Find where the given text appears and provide that cell's center as (X, Y) coordinate. 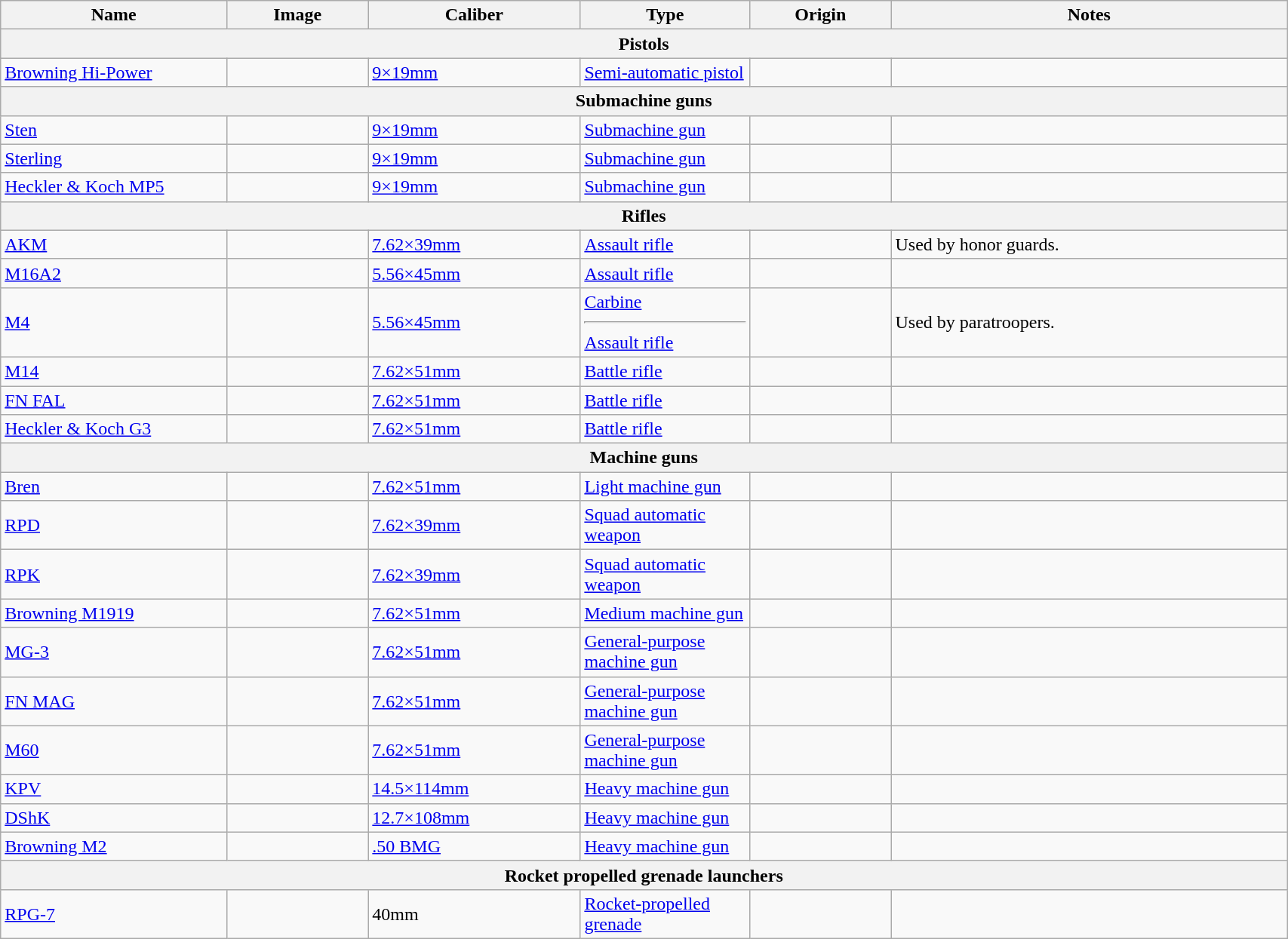
M4 (114, 322)
Semi-automatic pistol (666, 72)
Caliber (474, 15)
Heckler & Koch G3 (114, 429)
Heckler & Koch MP5 (114, 187)
Browning M1919 (114, 613)
12.7×108mm (474, 818)
Browning Hi-Power (114, 72)
CarbineAssault rifle (666, 322)
Origin (821, 15)
DShK (114, 818)
MG-3 (114, 652)
M16A2 (114, 273)
Medium machine gun (666, 613)
FN MAG (114, 701)
Rocket propelled grenade launchers (644, 875)
RPK (114, 575)
Machine guns (644, 458)
40mm (474, 914)
RPD (114, 525)
Pistols (644, 44)
Used by honor guards. (1090, 244)
Submachine guns (644, 101)
Sten (114, 130)
14.5×114mm (474, 789)
Type (666, 15)
Light machine gun (666, 486)
Image (297, 15)
Notes (1090, 15)
Browning M2 (114, 846)
FN FAL (114, 400)
.50 BMG (474, 846)
RPG-7 (114, 914)
Sterling (114, 158)
M60 (114, 750)
M14 (114, 371)
KPV (114, 789)
Name (114, 15)
Used by paratroopers. (1090, 322)
Rifles (644, 216)
Rocket-propelled grenade (666, 914)
Bren (114, 486)
AKM (114, 244)
